Provide the [x, y] coordinate of the cell's center where the given text is located.  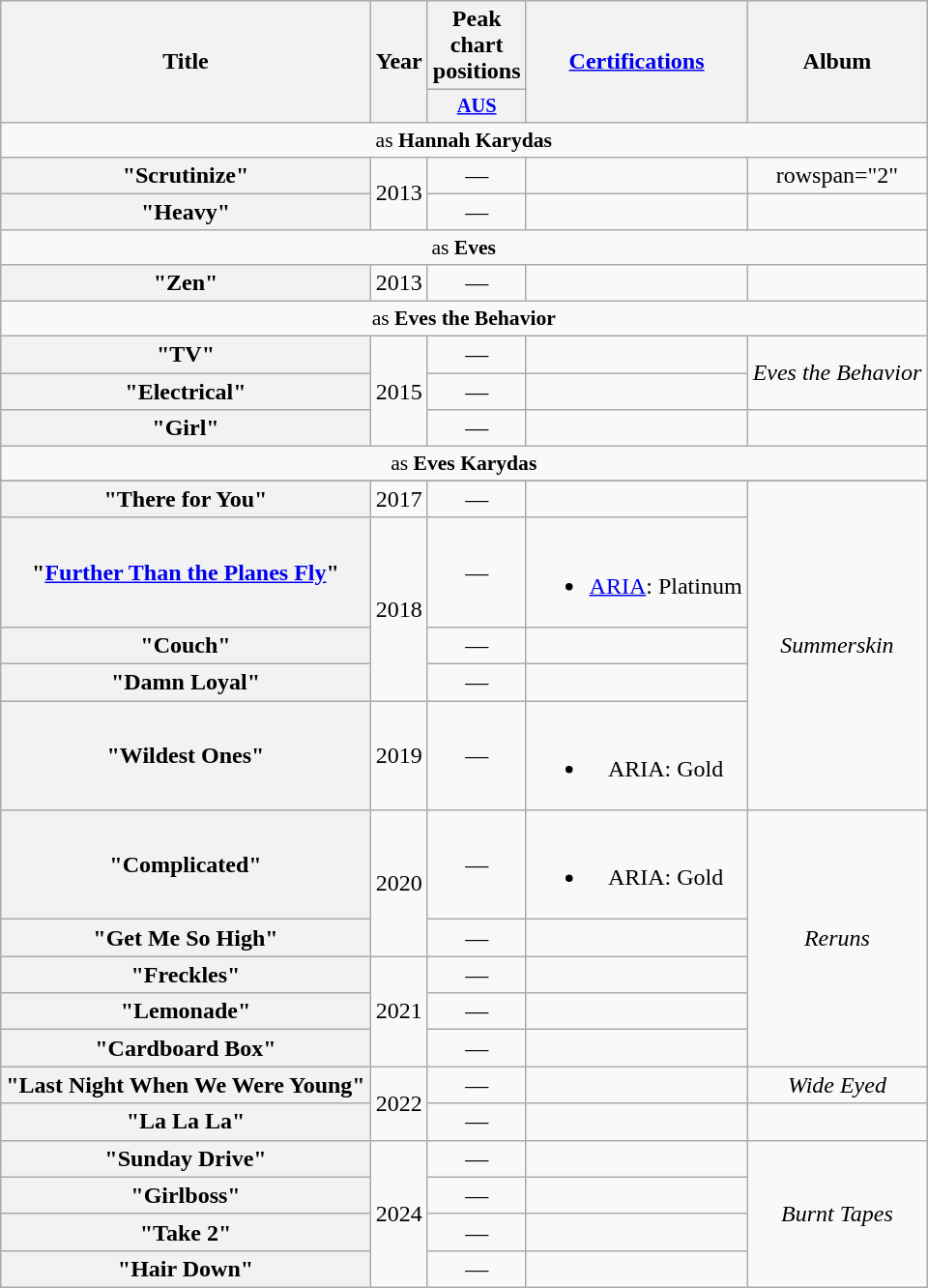
"Scrutinize" [186, 175]
"Freckles" [186, 975]
"Take 2" [186, 1232]
"Sunday Drive" [186, 1158]
as Hannah Karydas [464, 139]
2019 [398, 756]
"Girlboss" [186, 1195]
"Complicated" [186, 864]
Wide Eyed [837, 1085]
"TV" [186, 355]
"Girl" [186, 428]
as Eves the Behavior [464, 319]
as Eves [464, 248]
2021 [398, 1011]
2018 [398, 609]
Album [837, 62]
Reruns [837, 938]
"Lemonade" [186, 1011]
"Further Than the Planes Fly" [186, 572]
rowspan="2" [837, 175]
"La La La" [186, 1122]
"Electrical" [186, 392]
"Last Night When We Were Young" [186, 1085]
"There for You" [186, 499]
2022 [398, 1103]
ARIA: Platinum [636, 572]
Year [398, 62]
"Cardboard Box" [186, 1048]
2015 [398, 392]
"Wildest Ones" [186, 756]
"Hair Down" [186, 1269]
"Damn Loyal" [186, 683]
"Couch" [186, 645]
AUS [477, 106]
2017 [398, 499]
Burnt Tapes [837, 1214]
"Get Me So High" [186, 938]
Summerskin [837, 645]
"Zen" [186, 283]
as Eves Karydas [464, 464]
Certifications [636, 62]
2020 [398, 884]
"Heavy" [186, 212]
Peak chart positions [477, 45]
2024 [398, 1214]
Eves the Behavior [837, 373]
Title [186, 62]
